Return (x, y) of the center of cell containing provided text 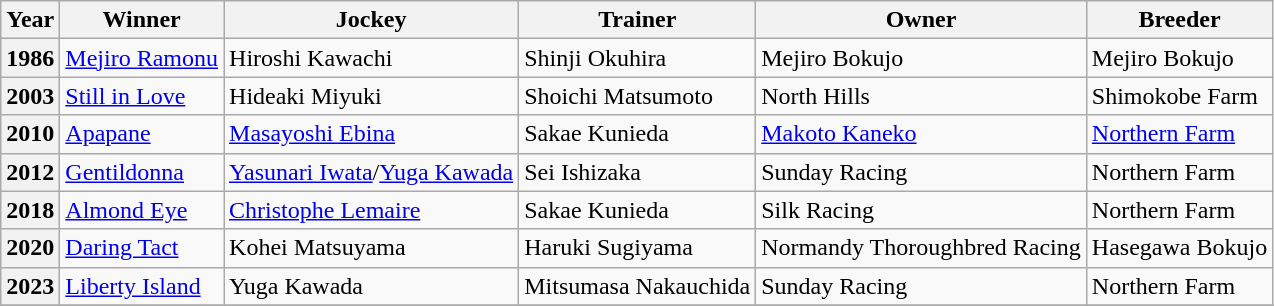
Hideaki Miyuki (372, 96)
Masayoshi Ebina (372, 134)
Year (30, 20)
Hasegawa Bokujo (1179, 248)
Daring Tact (142, 248)
Normandy Thoroughbred Racing (922, 248)
Liberty Island (142, 286)
Jockey (372, 20)
Haruki Sugiyama (638, 248)
1986 (30, 58)
Still in Love (142, 96)
North Hills (922, 96)
Hiroshi Kawachi (372, 58)
2020 (30, 248)
Yuga Kawada (372, 286)
Gentildonna (142, 172)
Mejiro Ramonu (142, 58)
Silk Racing (922, 210)
2010 (30, 134)
Christophe Lemaire (372, 210)
Yasunari Iwata/Yuga Kawada (372, 172)
2018 (30, 210)
Shoichi Matsumoto (638, 96)
Shimokobe Farm (1179, 96)
Almond Eye (142, 210)
Shinji Okuhira (638, 58)
Makoto Kaneko (922, 134)
Sei Ishizaka (638, 172)
2012 (30, 172)
2003 (30, 96)
Mitsumasa Nakauchida (638, 286)
Kohei Matsuyama (372, 248)
Winner (142, 20)
2023 (30, 286)
Apapane (142, 134)
Breeder (1179, 20)
Trainer (638, 20)
Owner (922, 20)
